Pinpoint the cell where the given text exists, returning its [x, y] midpoint coordinate. 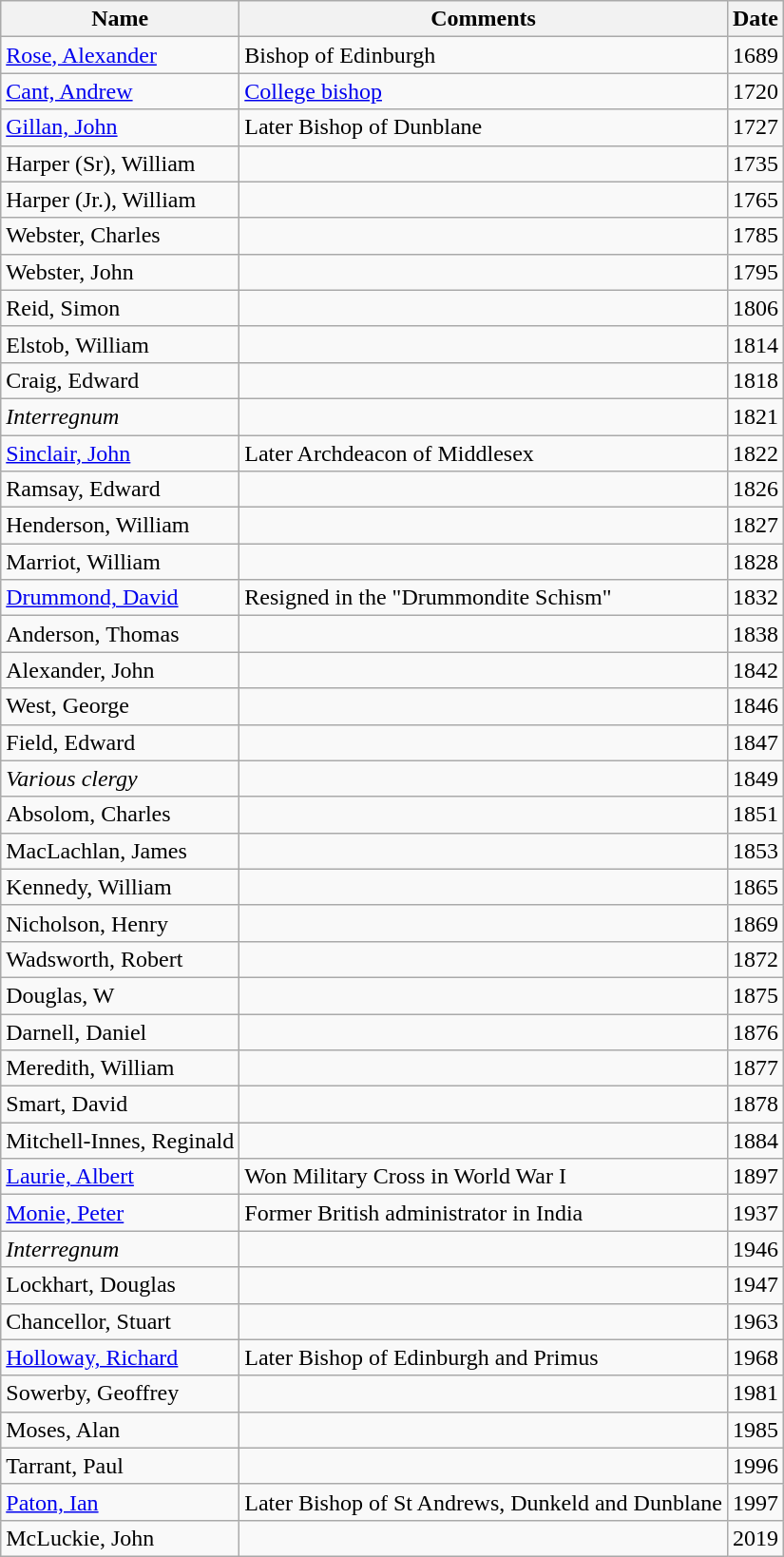
1846 [755, 706]
Douglas, W [120, 995]
Tarrant, Paul [120, 1466]
Chancellor, Stuart [120, 1321]
1827 [755, 526]
1996 [755, 1466]
1822 [755, 453]
1818 [755, 380]
Later Bishop of Dunblane [484, 127]
McLuckie, John [120, 1538]
Drummond, David [120, 598]
1765 [755, 200]
Alexander, John [120, 670]
Paton, Ian [120, 1502]
1849 [755, 778]
1876 [755, 1031]
Sowerby, Geoffrey [120, 1394]
2019 [755, 1538]
1806 [755, 308]
Former British administrator in India [484, 1213]
Laurie, Albert [120, 1177]
College bishop [484, 91]
1968 [755, 1357]
Cant, Andrew [120, 91]
Various clergy [120, 778]
1937 [755, 1213]
1869 [755, 923]
Won Military Cross in World War I [484, 1177]
Resigned in the "Drummondite Schism" [484, 598]
1947 [755, 1285]
Darnell, Daniel [120, 1031]
1814 [755, 344]
Comments [484, 19]
Nicholson, Henry [120, 923]
West, George [120, 706]
Smart, David [120, 1105]
1872 [755, 959]
1851 [755, 815]
Bishop of Edinburgh [484, 55]
1875 [755, 995]
1865 [755, 887]
1946 [755, 1249]
1821 [755, 416]
1877 [755, 1068]
Monie, Peter [120, 1213]
Wadsworth, Robert [120, 959]
1826 [755, 490]
Name [120, 19]
Lockhart, Douglas [120, 1285]
Anderson, Thomas [120, 634]
Reid, Simon [120, 308]
1785 [755, 236]
Meredith, William [120, 1068]
1997 [755, 1502]
MacLachlan, James [120, 851]
Marriot, William [120, 562]
1897 [755, 1177]
Mitchell-Innes, Reginald [120, 1141]
1884 [755, 1141]
Later Bishop of St Andrews, Dunkeld and Dunblane [484, 1502]
Sinclair, John [120, 453]
1847 [755, 742]
1963 [755, 1321]
1727 [755, 127]
1853 [755, 851]
Webster, John [120, 272]
Kennedy, William [120, 887]
1878 [755, 1105]
1735 [755, 163]
Field, Edward [120, 742]
1828 [755, 562]
Absolom, Charles [120, 815]
Craig, Edward [120, 380]
1720 [755, 91]
Webster, Charles [120, 236]
Elstob, William [120, 344]
Date [755, 19]
Holloway, Richard [120, 1357]
Later Bishop of Edinburgh and Primus [484, 1357]
Rose, Alexander [120, 55]
1985 [755, 1430]
1689 [755, 55]
1842 [755, 670]
1838 [755, 634]
1795 [755, 272]
Harper (Jr.), William [120, 200]
1981 [755, 1394]
Harper (Sr), William [120, 163]
Gillan, John [120, 127]
Moses, Alan [120, 1430]
Henderson, William [120, 526]
Ramsay, Edward [120, 490]
Later Archdeacon of Middlesex [484, 453]
1832 [755, 598]
